Output the (x, y) coordinate of the center of the cell containing the given text.  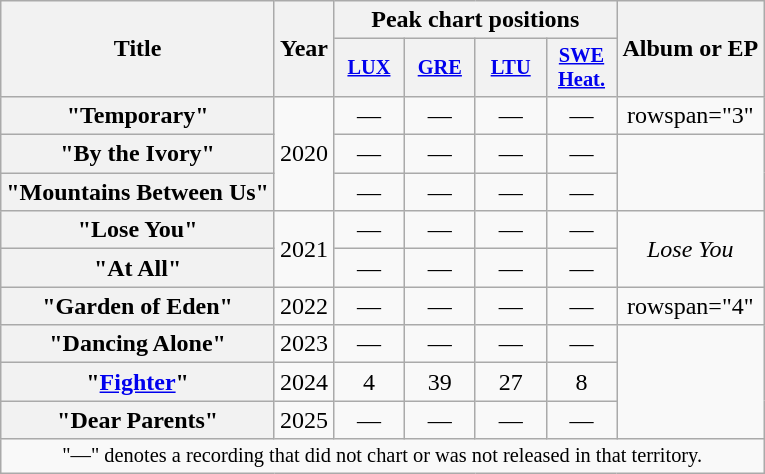
8 (582, 382)
rowspan="3" (690, 115)
Year (304, 49)
"Fighter" (138, 382)
Peak chart positions (476, 20)
2020 (304, 153)
2021 (304, 249)
LUX (370, 68)
2025 (304, 420)
"Temporary" (138, 115)
"Garden of Eden" (138, 306)
Lose You (690, 249)
"By the Ivory" (138, 154)
39 (440, 382)
rowspan="4" (690, 306)
"Dear Parents" (138, 420)
Title (138, 49)
2023 (304, 344)
"Mountains Between Us" (138, 192)
"At All" (138, 268)
2022 (304, 306)
SWEHeat. (582, 68)
GRE (440, 68)
"Dancing Alone" (138, 344)
"Lose You" (138, 230)
27 (510, 382)
4 (370, 382)
"—" denotes a recording that did not chart or was not released in that territory. (382, 456)
Album or EP (690, 49)
LTU (510, 68)
2024 (304, 382)
